Return [X, Y] of the center of cell containing provided text 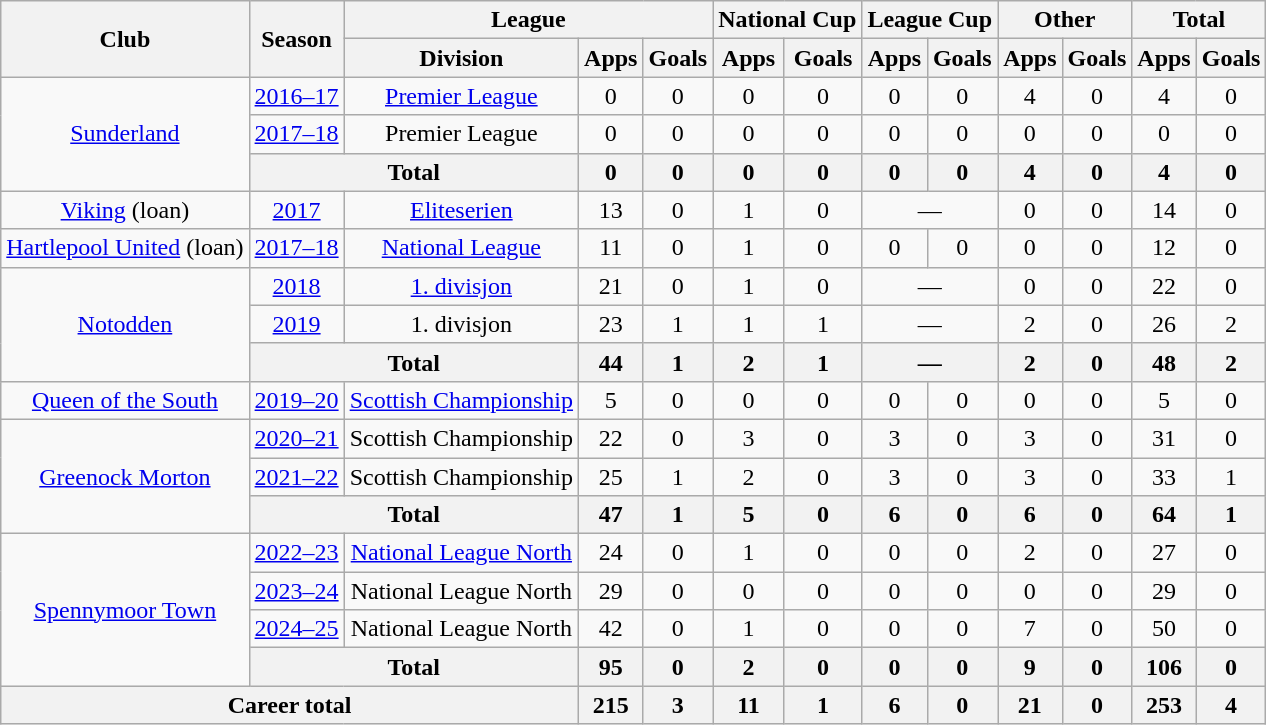
44 [611, 362]
26 [1164, 324]
2017 [296, 210]
24 [611, 553]
253 [1164, 705]
64 [1164, 515]
2016–17 [296, 96]
Greenock Morton [125, 476]
National League [461, 248]
13 [611, 210]
Viking (loan) [125, 210]
Career total [290, 705]
Division [461, 58]
7 [1030, 629]
31 [1164, 438]
48 [1164, 362]
2020–21 [296, 438]
Eliteserien [461, 210]
2023–24 [296, 591]
Hartlepool United (loan) [125, 248]
9 [1030, 667]
Season [296, 39]
2021–22 [296, 477]
33 [1164, 477]
42 [611, 629]
27 [1164, 553]
Notodden [125, 324]
50 [1164, 629]
106 [1164, 667]
League [528, 20]
2018 [296, 286]
2022–23 [296, 553]
Sunderland [125, 134]
2019–20 [296, 400]
National Cup [788, 20]
2024–25 [296, 629]
95 [611, 667]
Spennymoor Town [125, 610]
Club [125, 39]
2019 [296, 324]
47 [611, 515]
League Cup [930, 20]
23 [611, 324]
Other [1065, 20]
215 [611, 705]
25 [611, 477]
14 [1164, 210]
Queen of the South [125, 400]
12 [1164, 248]
